Return the (X, Y) coordinate for the center point of the cell that contains the specified text.  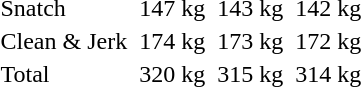
173 kg (250, 41)
174 kg (172, 41)
